Determine the (X, Y) coordinate at the center of the cell enclosing the given text.  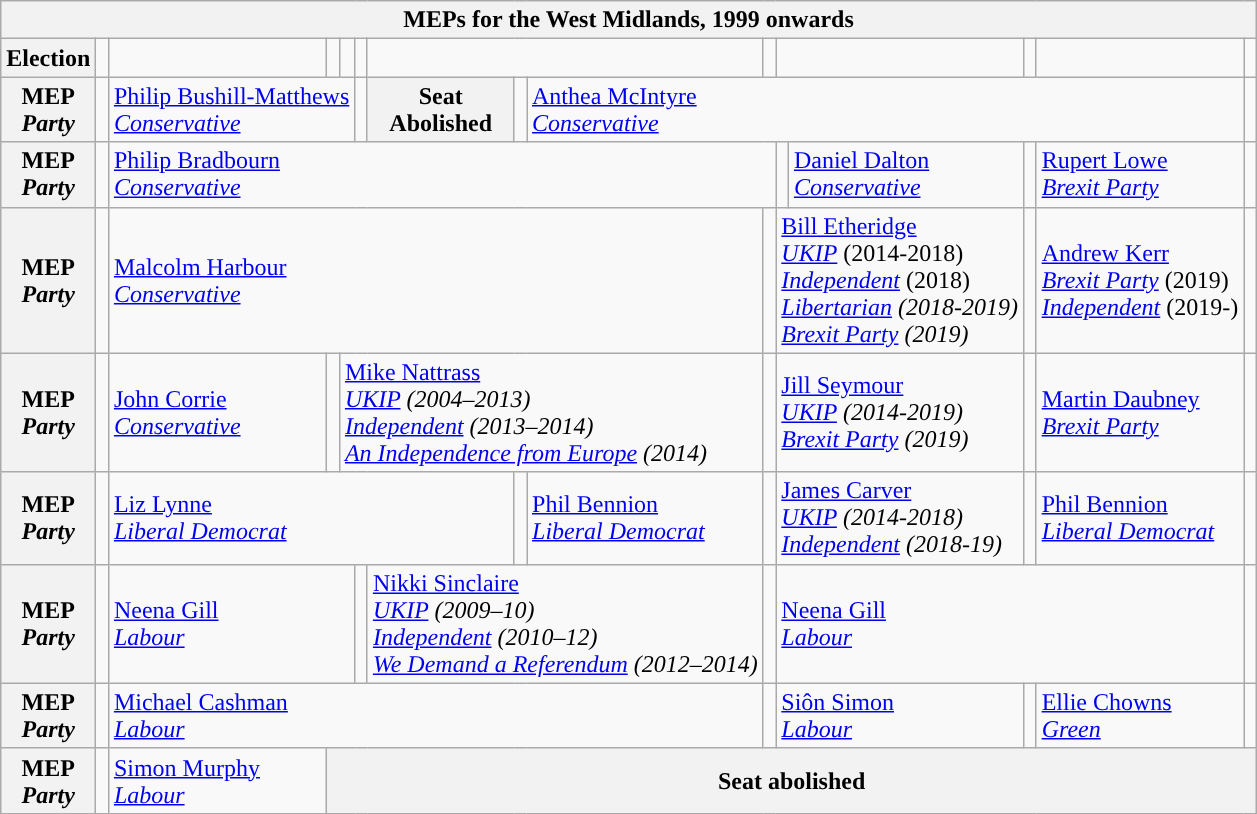
MEPs for the West Midlands, 1999 onwards (629, 20)
James CarverUKIP (2014-2018)Independent (2018-19) (900, 518)
Martin DaubneyBrexit Party (1140, 412)
Philip Bushill-MatthewsConservative (231, 110)
Anthea McIntyreConservative (884, 110)
Andrew KerrBrexit Party (2019)Independent (2019-) (1140, 280)
Simon MurphyLabour (217, 780)
Malcolm HarbourConservative (436, 280)
Nikki SinclaireUKIP (2009–10)Independent (2010–12)We Demand a Referendum (2012–2014) (565, 624)
Bill EtheridgeUKIP (2014-2018)Independent (2018)Libertarian (2018-2019)Brexit Party (2019) (900, 280)
Jill SeymourUKIP (2014-2019)Brexit Party (2019) (900, 412)
Michael CashmanLabour (436, 716)
Seat abolished (792, 780)
Siôn SimonLabour (900, 716)
Rupert LoweBrexit Party (1140, 174)
Philip BradbournConservative (442, 174)
Election (48, 58)
Daniel DaltonConservative (906, 174)
Mike NattrassUKIP (2004–2013)Independent (2013–2014)An Independence from Europe (2014) (551, 412)
Ellie ChownsGreen (1140, 716)
Liz LynneLiberal Democrat (311, 518)
John CorrieConservative (217, 412)
SeatAbolished (440, 110)
